Scan for the cell matching the given text and deliver its [x, y] coordinate at center. 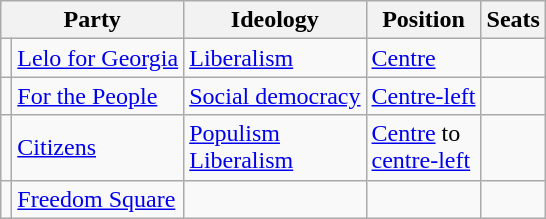
Centre-left [424, 96]
PopulismLiberalism [275, 148]
For the People [98, 96]
Centre tocentre-left [424, 148]
Seats [513, 20]
Centre [424, 58]
Freedom Square [98, 199]
Position [424, 20]
Liberalism [275, 58]
Social democracy [275, 96]
Citizens [98, 148]
Ideology [275, 20]
Party [92, 20]
Lelo for Georgia [98, 58]
